Return [X, Y] of the center of cell containing provided text 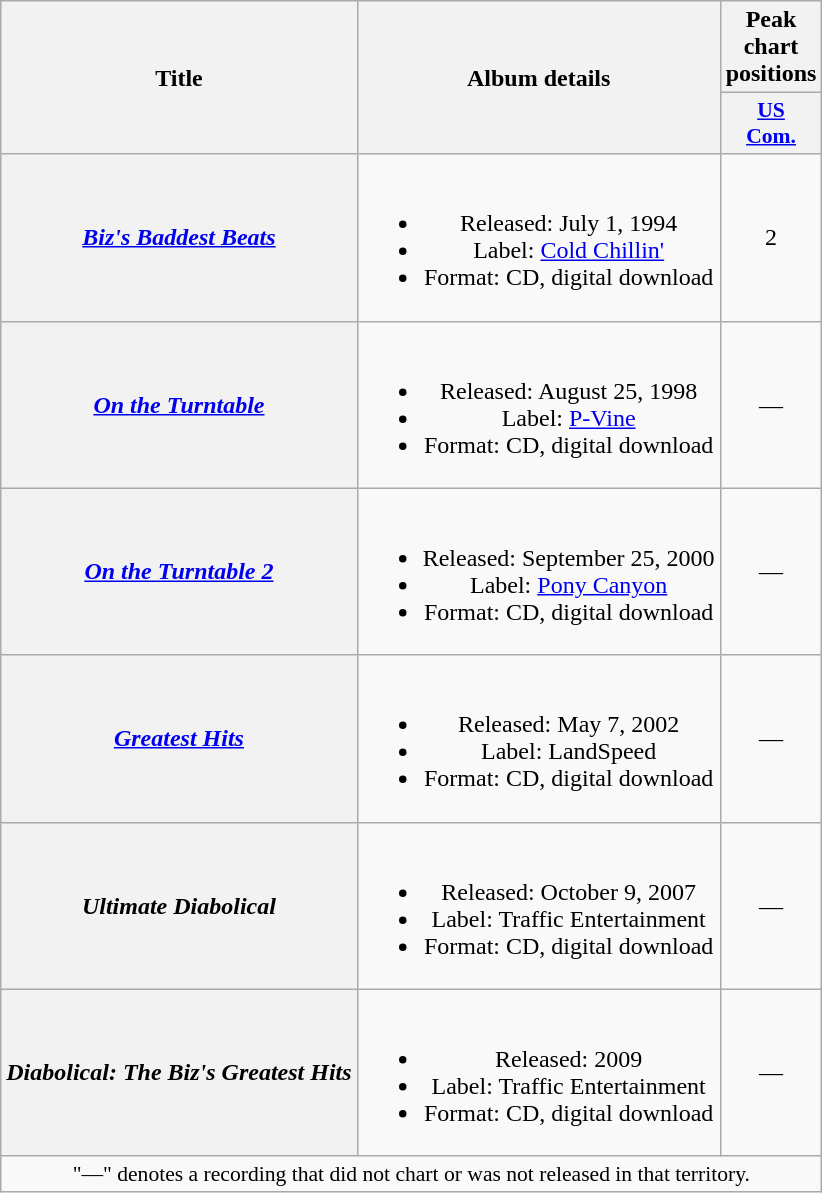
Released: May 7, 2002Label: LandSpeedFormat: CD, digital download [538, 738]
Peak chart positions [771, 47]
Biz's Baddest Beats [179, 238]
Released: July 1, 1994Label: Cold Chillin'Format: CD, digital download [538, 238]
On the Turntable 2 [179, 572]
Greatest Hits [179, 738]
On the Turntable [179, 404]
USCom. [771, 124]
Album details [538, 78]
Diabolical: The Biz's Greatest Hits [179, 1072]
2 [771, 238]
"—" denotes a recording that did not chart or was not released in that territory. [412, 1174]
Released: October 9, 2007Label: Traffic EntertainmentFormat: CD, digital download [538, 906]
Released: August 25, 1998Label: P-VineFormat: CD, digital download [538, 404]
Released: September 25, 2000Label: Pony CanyonFormat: CD, digital download [538, 572]
Ultimate Diabolical [179, 906]
Title [179, 78]
Released: 2009Label: Traffic EntertainmentFormat: CD, digital download [538, 1072]
